Locate the cell with the specified text and output its (X, Y) center coordinate. 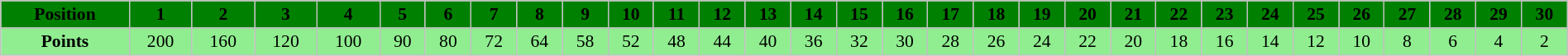
21 (1133, 15)
58 (586, 41)
11 (676, 15)
1 (160, 15)
7 (495, 15)
Position (65, 15)
80 (448, 41)
48 (676, 41)
15 (858, 15)
13 (767, 15)
40 (767, 41)
160 (223, 41)
100 (348, 41)
72 (495, 41)
90 (402, 41)
36 (814, 41)
120 (286, 41)
29 (1499, 15)
19 (1042, 15)
17 (951, 15)
3 (286, 15)
200 (160, 41)
27 (1408, 15)
44 (723, 41)
5 (402, 15)
25 (1315, 15)
Points (65, 41)
32 (858, 41)
9 (586, 15)
52 (630, 41)
23 (1224, 15)
64 (539, 41)
